Output the (x, y) coordinate of the center of the cell containing the given text.  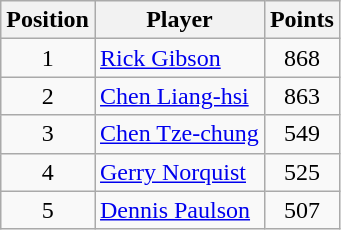
Rick Gibson (179, 58)
863 (302, 96)
3 (48, 134)
Position (48, 20)
Gerry Norquist (179, 172)
549 (302, 134)
868 (302, 58)
2 (48, 96)
Dennis Paulson (179, 210)
Points (302, 20)
525 (302, 172)
Chen Tze-chung (179, 134)
4 (48, 172)
5 (48, 210)
507 (302, 210)
Player (179, 20)
1 (48, 58)
Chen Liang-hsi (179, 96)
